Capture the cell that displays the provided text and extract its (x, y) central coordinate. 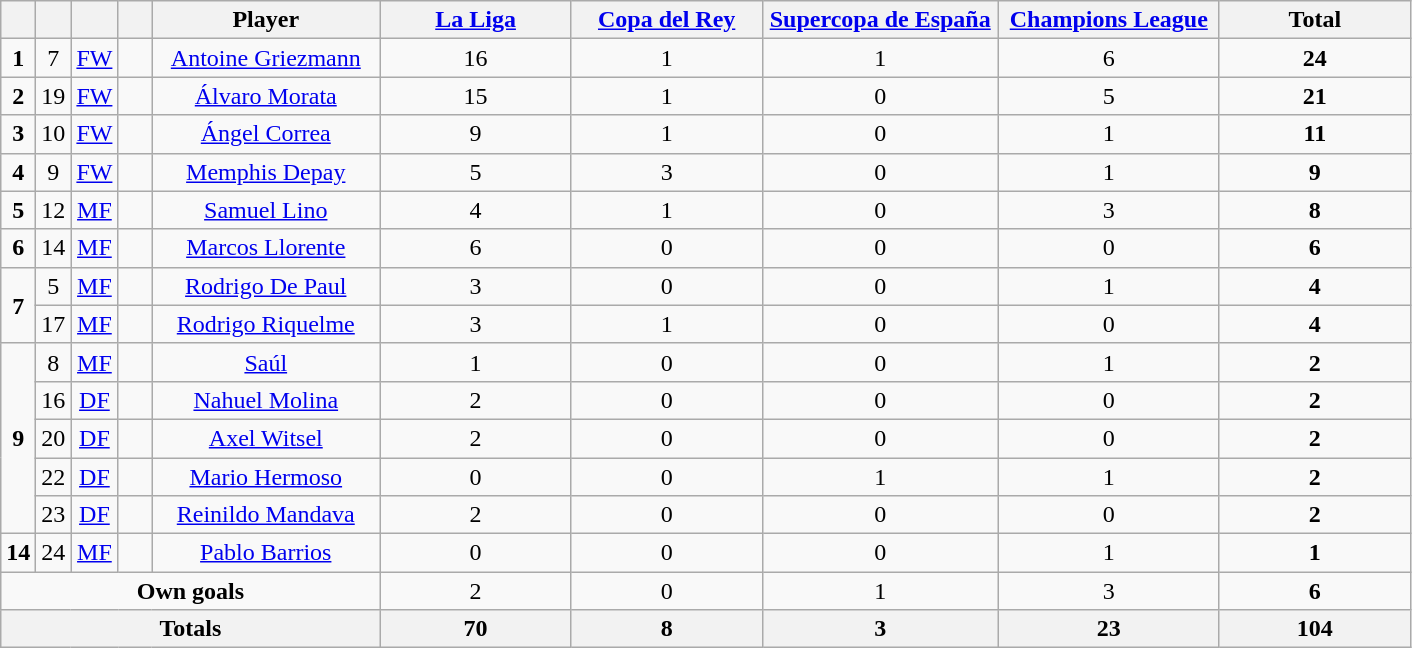
12 (54, 210)
Axel Witsel (266, 438)
Samuel Lino (266, 210)
Champions League (1108, 20)
Total (1314, 20)
Mario Hermoso (266, 477)
10 (54, 134)
Rodrigo Riquelme (266, 324)
La Liga (476, 20)
15 (476, 96)
Totals (190, 629)
17 (54, 324)
Ángel Correa (266, 134)
Pablo Barrios (266, 553)
Reinildo Mandava (266, 515)
Player (266, 20)
20 (54, 438)
21 (1314, 96)
104 (1314, 629)
Own goals (190, 591)
Antoine Griezmann (266, 58)
19 (54, 96)
Nahuel Molina (266, 400)
70 (476, 629)
Marcos Llorente (266, 248)
22 (54, 477)
Supercopa de España (880, 20)
Copa del Rey (666, 20)
Saúl (266, 362)
Rodrigo De Paul (266, 286)
Álvaro Morata (266, 96)
11 (1314, 134)
Memphis Depay (266, 172)
